Find where the given text appears and provide that cell's center as (X, Y) coordinate. 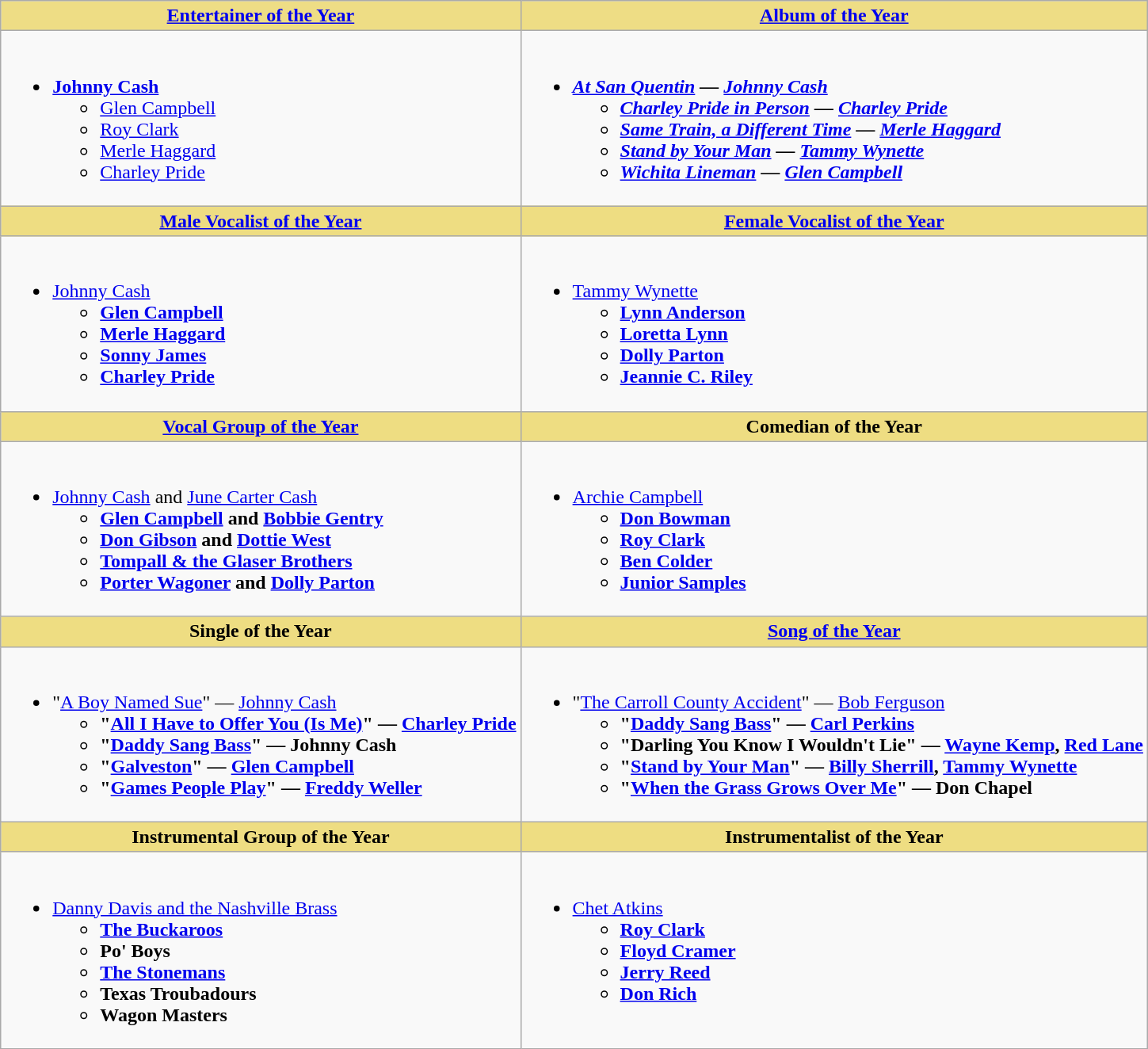
Johnny CashGlen CampbellMerle HaggardSonny JamesCharley Pride (261, 323)
Female Vocalist of the Year (833, 221)
Song of the Year (833, 631)
Tammy WynetteLynn AndersonLoretta LynnDolly PartonJeannie C. Riley (833, 323)
Comedian of the Year (833, 426)
Vocal Group of the Year (261, 426)
Archie CampbellDon BowmanRoy ClarkBen ColderJunior Samples (833, 529)
Album of the Year (833, 16)
Instrumentalist of the Year (833, 837)
Johnny Cash and June Carter CashGlen Campbell and Bobbie GentryDon Gibson and Dottie WestTompall & the Glaser BrothersPorter Wagoner and Dolly Parton (261, 529)
Instrumental Group of the Year (261, 837)
Single of the Year (261, 631)
Entertainer of the Year (261, 16)
Chet AtkinsRoy ClarkFloyd CramerJerry ReedDon Rich (833, 950)
Male Vocalist of the Year (261, 221)
Danny Davis and the Nashville BrassThe BuckaroosPo' BoysThe StonemansTexas TroubadoursWagon Masters (261, 950)
Johnny CashGlen CampbellRoy ClarkMerle HaggardCharley Pride (261, 119)
